Search for the cell housing the specified text and yield its (x, y) center coordinate. 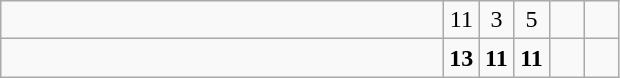
3 (496, 20)
13 (462, 58)
5 (532, 20)
